Search for the cell housing the specified text and yield its [X, Y] center coordinate. 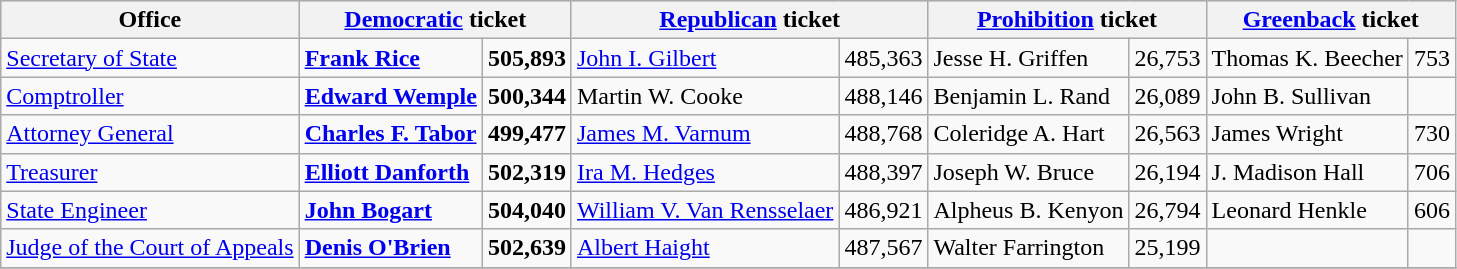
Ira M. Hedges [704, 172]
Office [150, 20]
J. Madison Hall [1307, 172]
26,563 [1168, 134]
Prohibition ticket [1067, 20]
Edward Wemple [390, 96]
485,363 [884, 58]
606 [1432, 210]
26,753 [1168, 58]
26,089 [1168, 96]
Albert Haight [704, 248]
Leonard Henkle [1307, 210]
Thomas K. Beecher [1307, 58]
504,040 [526, 210]
486,921 [884, 210]
Greenback ticket [1330, 20]
499,477 [526, 134]
John B. Sullivan [1307, 96]
26,794 [1168, 210]
Republican ticket [749, 20]
Joseph W. Bruce [1028, 172]
Coleridge A. Hart [1028, 134]
Denis O'Brien [390, 248]
State Engineer [150, 210]
487,567 [884, 248]
William V. Van Rensselaer [704, 210]
Secretary of State [150, 58]
John I. Gilbert [704, 58]
502,319 [526, 172]
Elliott Danforth [390, 172]
Attorney General [150, 134]
488,146 [884, 96]
John Bogart [390, 210]
488,397 [884, 172]
Alpheus B. Kenyon [1028, 210]
Treasurer [150, 172]
500,344 [526, 96]
505,893 [526, 58]
Martin W. Cooke [704, 96]
Democratic ticket [435, 20]
James M. Varnum [704, 134]
Frank Rice [390, 58]
Benjamin L. Rand [1028, 96]
Comptroller [150, 96]
502,639 [526, 248]
488,768 [884, 134]
706 [1432, 172]
Charles F. Tabor [390, 134]
Judge of the Court of Appeals [150, 248]
Walter Farrington [1028, 248]
730 [1432, 134]
James Wright [1307, 134]
753 [1432, 58]
26,194 [1168, 172]
Jesse H. Griffen [1028, 58]
25,199 [1168, 248]
